Provide the (X, Y) coordinate of the cell's center where the given text is located.  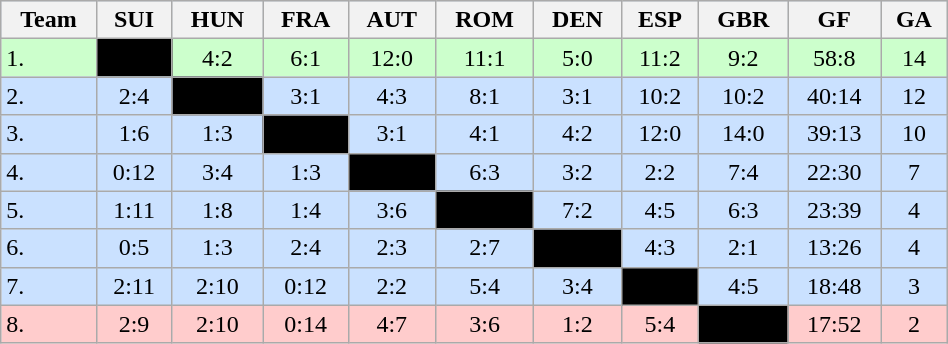
2:11 (134, 286)
0:5 (134, 248)
AUT (392, 20)
22:30 (834, 172)
Team (48, 20)
0:14 (306, 324)
13:26 (834, 248)
2:3 (392, 248)
4. (48, 172)
FRA (306, 20)
1:2 (578, 324)
SUI (134, 20)
2 (914, 324)
5:0 (578, 58)
7:2 (578, 210)
14:0 (744, 134)
GBR (744, 20)
8:1 (484, 96)
18:48 (834, 286)
40:14 (834, 96)
10 (914, 134)
11:1 (484, 58)
2. (48, 96)
12 (914, 96)
5. (48, 210)
7 (914, 172)
1. (48, 58)
2:7 (484, 248)
1:8 (218, 210)
GF (834, 20)
DEN (578, 20)
17:52 (834, 324)
1:11 (134, 210)
9:2 (744, 58)
1:4 (306, 210)
1:6 (134, 134)
14 (914, 58)
3:2 (578, 172)
4:1 (484, 134)
39:13 (834, 134)
HUN (218, 20)
3 (914, 286)
3. (48, 134)
7. (48, 286)
11:2 (660, 58)
ESP (660, 20)
23:39 (834, 210)
4:7 (392, 324)
58:8 (834, 58)
2:9 (134, 324)
2:1 (744, 248)
GA (914, 20)
8. (48, 324)
7:4 (744, 172)
6. (48, 248)
ROM (484, 20)
6:1 (306, 58)
